Capture the cell that displays the provided text and extract its [x, y] central coordinate. 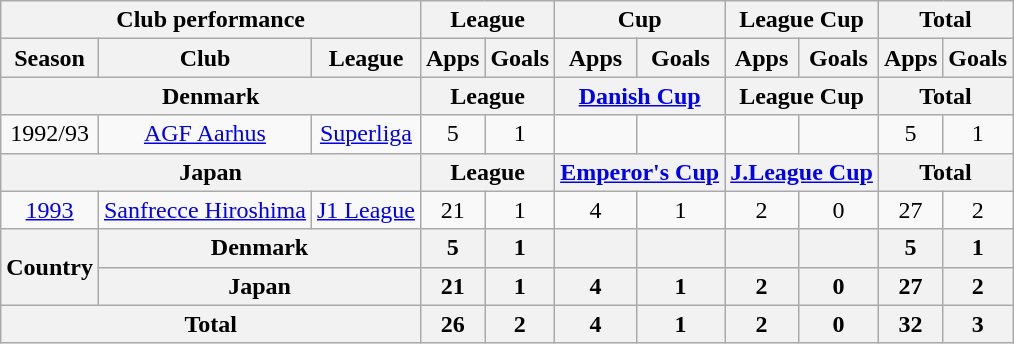
Season [50, 58]
Country [50, 267]
26 [452, 324]
3 [978, 324]
32 [910, 324]
Cup [640, 20]
AGF Aarhus [204, 134]
Emperor's Cup [640, 172]
Danish Cup [640, 96]
J1 League [366, 210]
Club performance [211, 20]
Sanfrecce Hiroshima [204, 210]
J.League Cup [802, 172]
1992/93 [50, 134]
Club [204, 58]
1993 [50, 210]
Superliga [366, 134]
